For the text-containing cell, return its midpoint in [x, y] coordinate format. 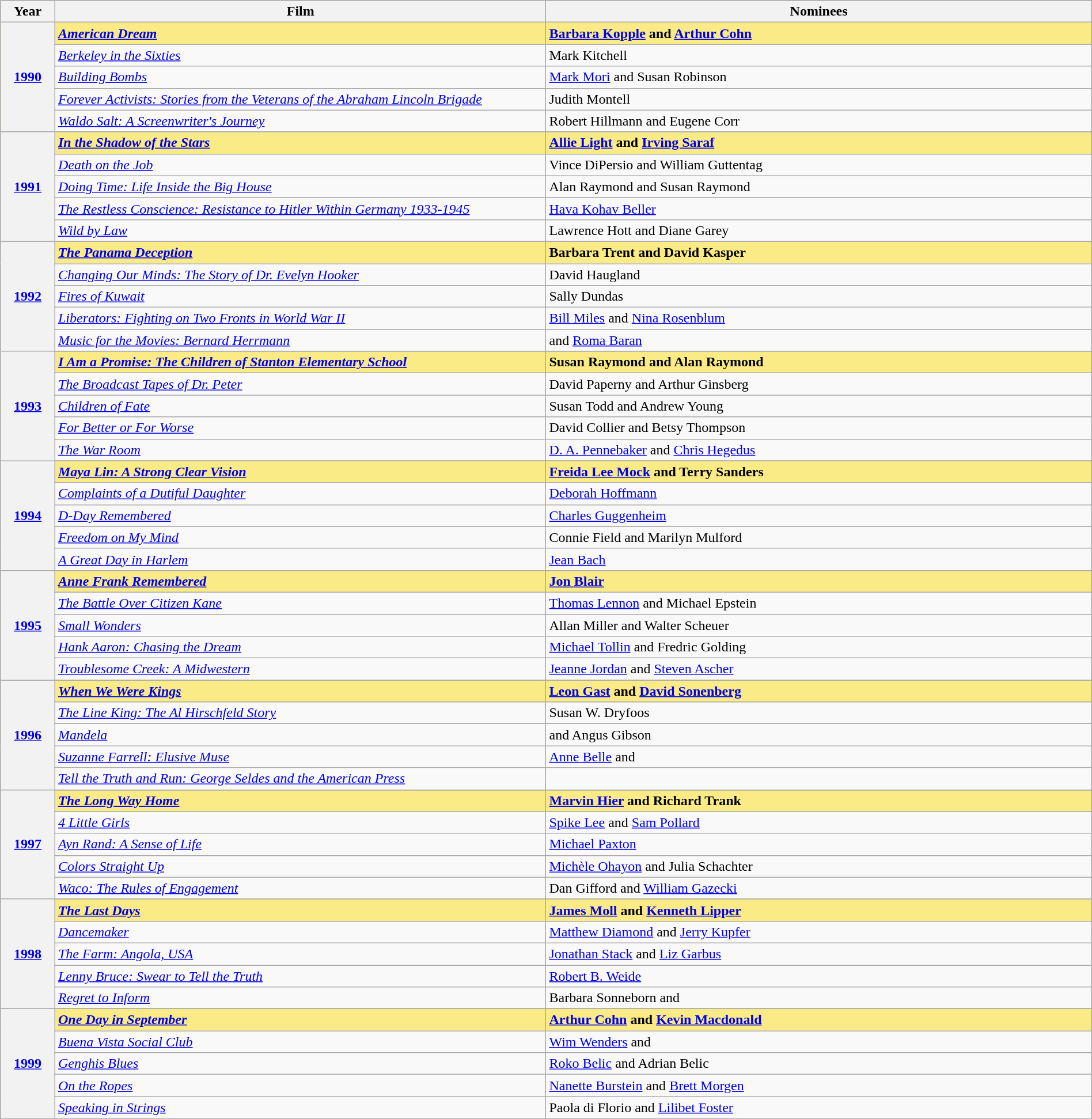
The Battle Over Citizen Kane [301, 603]
Thomas Lennon and Michael Epstein [819, 603]
When We Were Kings [301, 691]
Freida Lee Mock and Terry Sanders [819, 472]
and Angus Gibson [819, 735]
Anne Frank Remembered [301, 581]
Colors Straight Up [301, 866]
Alan Raymond and Susan Raymond [819, 187]
Mark Kitchell [819, 55]
Regret to Inform [301, 998]
Ayn Rand: A Sense of Life [301, 844]
Waldo Salt: A Screenwriter's Journey [301, 121]
Nominees [819, 12]
I Am a Promise: The Children of Stanton Elementary School [301, 362]
Michael Paxton [819, 844]
1993 [28, 406]
Barbara Kopple and Arthur Cohn [819, 33]
Robert B. Weide [819, 976]
1996 [28, 735]
Children of Fate [301, 406]
Susan Todd and Andrew Young [819, 406]
American Dream [301, 33]
Mark Mori and Susan Robinson [819, 77]
1995 [28, 625]
Deborah Hoffmann [819, 494]
Spike Lee and Sam Pollard [819, 822]
Jeanne Jordan and Steven Ascher [819, 669]
Dancemaker [301, 932]
Troublesome Creek: A Midwestern [301, 669]
The Restless Conscience: Resistance to Hitler Within Germany 1933-1945 [301, 208]
On the Ropes [301, 1086]
Judith Montell [819, 99]
Small Wonders [301, 625]
and Roma Baran [819, 340]
Barbara Sonneborn and [819, 998]
Forever Activists: Stories from the Veterans of the Abraham Lincoln Brigade [301, 99]
Doing Time: Life Inside the Big House [301, 187]
Death on the Job [301, 165]
The Last Days [301, 910]
Genghis Blues [301, 1064]
Charles Guggenheim [819, 515]
Music for the Movies: Bernard Herrmann [301, 340]
Jean Bach [819, 559]
Susan W. Dryfoos [819, 713]
Jon Blair [819, 581]
The Panama Deception [301, 252]
Hank Aaron: Chasing the Dream [301, 647]
Changing Our Minds: The Story of Dr. Evelyn Hooker [301, 275]
Bill Miles and Nina Rosenblum [819, 318]
Waco: The Rules of Engagement [301, 888]
Nanette Burstein and Brett Morgen [819, 1086]
The Broadcast Tapes of Dr. Peter [301, 384]
Freedom on My Mind [301, 537]
Complaints of a Dutiful Daughter [301, 494]
Robert Hillmann and Eugene Corr [819, 121]
In the Shadow of the Stars [301, 143]
Arthur Cohn and Kevin Macdonald [819, 1020]
Building Bombs [301, 77]
1998 [28, 954]
Michael Tollin and Fredric Golding [819, 647]
Wild by Law [301, 230]
Matthew Diamond and Jerry Kupfer [819, 932]
Lenny Bruce: Swear to Tell the Truth [301, 976]
One Day in September [301, 1020]
The War Room [301, 450]
Sally Dundas [819, 297]
The Line King: The Al Hirschfeld Story [301, 713]
Lawrence Hott and Diane Garey [819, 230]
Maya Lin: A Strong Clear Vision [301, 472]
David Haugland [819, 275]
Wim Wenders and [819, 1042]
James Moll and Kenneth Lipper [819, 910]
The Farm: Angola, USA [301, 954]
Mandela [301, 735]
Paola di Florio and Lilibet Foster [819, 1107]
Berkeley in the Sixties [301, 55]
Buena Vista Social Club [301, 1042]
Barbara Trent and David Kasper [819, 252]
D. A. Pennebaker and Chris Hegedus [819, 450]
Marvin Hier and Richard Trank [819, 801]
Film [301, 12]
1990 [28, 77]
Leon Gast and David Sonenberg [819, 691]
Suzanne Farrell: Elusive Muse [301, 757]
1992 [28, 296]
Dan Gifford and William Gazecki [819, 888]
1997 [28, 844]
A Great Day in Harlem [301, 559]
Roko Belic and Adrian Belic [819, 1064]
Fires of Kuwait [301, 297]
Allie Light and Irving Saraf [819, 143]
Tell the Truth and Run: George Seldes and the American Press [301, 779]
Jonathan Stack and Liz Garbus [819, 954]
1994 [28, 515]
David Collier and Betsy Thompson [819, 428]
The Long Way Home [301, 801]
Michèle Ohayon and Julia Schachter [819, 866]
Connie Field and Marilyn Mulford [819, 537]
D-Day Remembered [301, 515]
Vince DiPersio and William Guttentag [819, 165]
4 Little Girls [301, 822]
Liberators: Fighting on Two Fronts in World War II [301, 318]
1991 [28, 187]
Susan Raymond and Alan Raymond [819, 362]
Speaking in Strings [301, 1107]
Hava Kohav Beller [819, 208]
Anne Belle and [819, 757]
David Paperny and Arthur Ginsberg [819, 384]
Year [28, 12]
Allan Miller and Walter Scheuer [819, 625]
1999 [28, 1064]
For Better or For Worse [301, 428]
